Return (X, Y) of the center of cell containing provided text 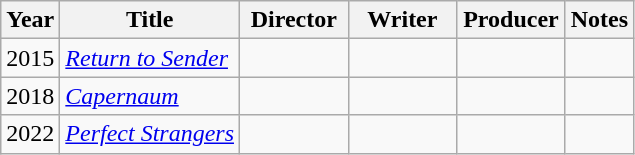
Year (30, 20)
Return to Sender (150, 58)
Director (294, 20)
Title (150, 20)
2018 (30, 96)
Notes (599, 20)
Writer (402, 20)
Capernaum (150, 96)
2015 (30, 58)
Perfect Strangers (150, 134)
2022 (30, 134)
Producer (512, 20)
